Return the [x, y] coordinate for the center point of the cell that contains the specified text.  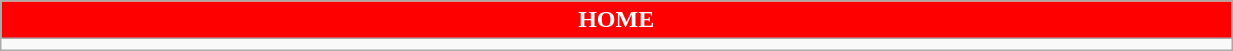
HOME [616, 20]
